Output the (x, y) coordinate of the center of the cell containing the given text.  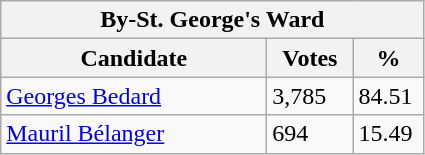
% (388, 58)
694 (310, 134)
Votes (310, 58)
3,785 (310, 96)
Mauril Bélanger (134, 134)
Candidate (134, 58)
15.49 (388, 134)
Georges Bedard (134, 96)
By-St. George's Ward (212, 20)
84.51 (388, 96)
